Provide the [X, Y] coordinate of the cell's center where the given text is located.  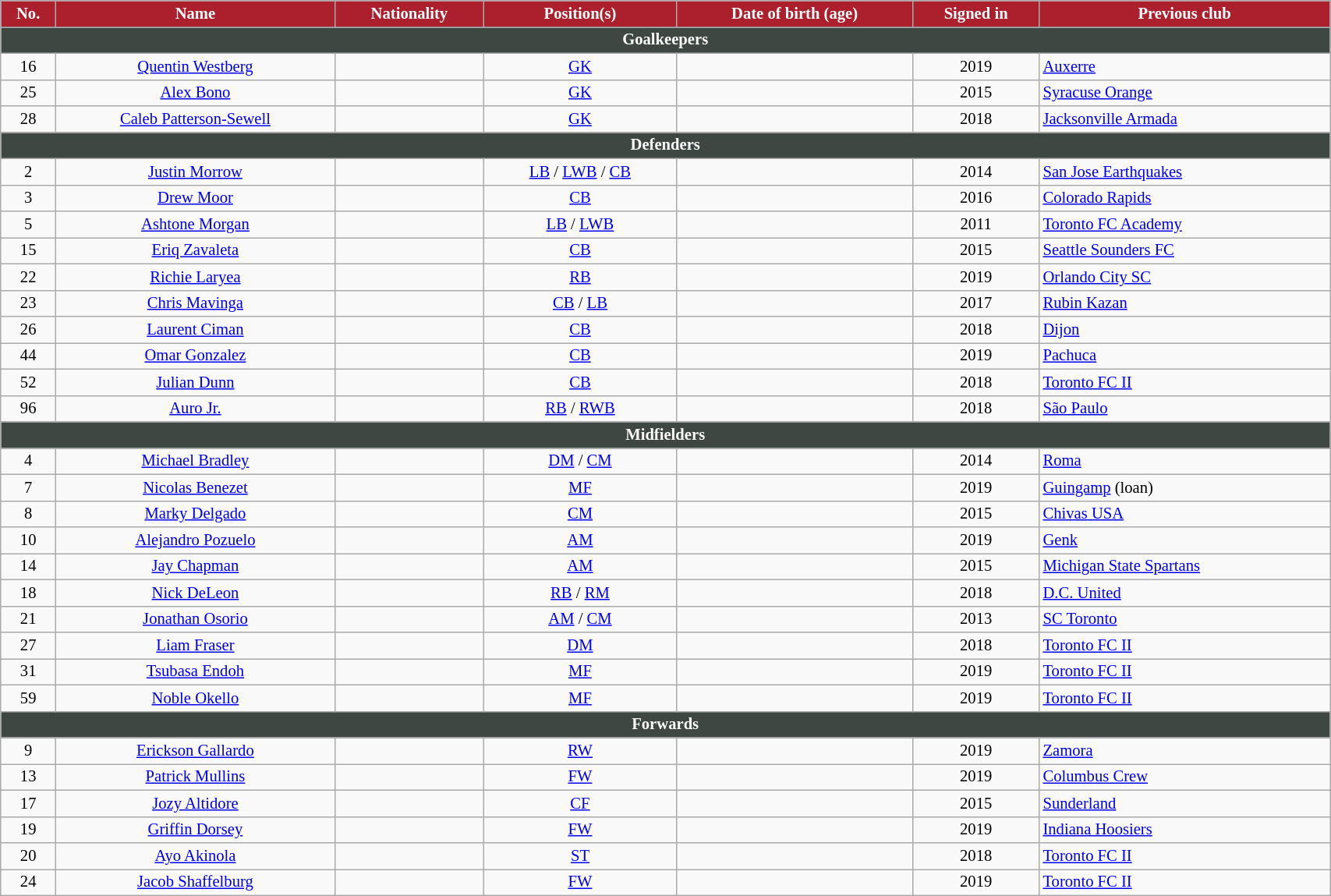
Laurent Ciman [196, 330]
Genk [1185, 540]
Seattle Sounders FC [1185, 250]
4 [28, 461]
Tsubasa Endoh [196, 671]
São Paulo [1185, 409]
Name [196, 13]
AM / CM [580, 619]
DM / CM [580, 461]
Jacksonville Armada [1185, 119]
Eriq Zavaleta [196, 250]
13 [28, 777]
CF [580, 803]
Colorado Rapids [1185, 198]
Auro Jr. [196, 409]
Justin Morrow [196, 172]
LB / LWB [580, 224]
Syracuse Orange [1185, 93]
Zamora [1185, 751]
Auxerre [1185, 66]
Jacob Shaffelburg [196, 882]
Quentin Westberg [196, 66]
No. [28, 13]
28 [28, 119]
Position(s) [580, 13]
Julian Dunn [196, 382]
Chivas USA [1185, 514]
Jozy Altidore [196, 803]
Nick DeLeon [196, 593]
21 [28, 619]
Nationality [409, 13]
Ashtone Morgan [196, 224]
Richie Laryea [196, 277]
Griffin Dorsey [196, 830]
Alex Bono [196, 93]
Columbus Crew [1185, 777]
Caleb Patterson-Sewell [196, 119]
RW [580, 751]
44 [28, 356]
RB / RM [580, 593]
DM [580, 645]
Roma [1185, 461]
Erickson Gallardo [196, 751]
2016 [976, 198]
Nicolas Benezet [196, 487]
Toronto FC Academy [1185, 224]
15 [28, 250]
31 [28, 671]
Alejandro Pozuelo [196, 540]
Defenders [666, 145]
Drew Moor [196, 198]
16 [28, 66]
25 [28, 93]
CB / LB [580, 303]
24 [28, 882]
27 [28, 645]
52 [28, 382]
2011 [976, 224]
2 [28, 172]
San Jose Earthquakes [1185, 172]
Ayo Akinola [196, 855]
Marky Delgado [196, 514]
22 [28, 277]
RB / RWB [580, 409]
10 [28, 540]
Forwards [666, 724]
17 [28, 803]
Liam Fraser [196, 645]
26 [28, 330]
20 [28, 855]
Rubin Kazan [1185, 303]
ST [580, 855]
Goalkeepers [666, 40]
Date of birth (age) [794, 13]
SC Toronto [1185, 619]
7 [28, 487]
LB / LWB / CB [580, 172]
Omar Gonzalez [196, 356]
Chris Mavinga [196, 303]
Noble Okello [196, 698]
Midfielders [666, 434]
Jay Chapman [196, 566]
23 [28, 303]
14 [28, 566]
Michigan State Spartans [1185, 566]
96 [28, 409]
59 [28, 698]
9 [28, 751]
Dijon [1185, 330]
8 [28, 514]
D.C. United [1185, 593]
RB [580, 277]
Signed in [976, 13]
18 [28, 593]
2017 [976, 303]
Jonathan Osorio [196, 619]
Previous club [1185, 13]
Pachuca [1185, 356]
3 [28, 198]
2013 [976, 619]
19 [28, 830]
Indiana Hoosiers [1185, 830]
Orlando City SC [1185, 277]
Sunderland [1185, 803]
Patrick Mullins [196, 777]
5 [28, 224]
Michael Bradley [196, 461]
Guingamp (loan) [1185, 487]
CM [580, 514]
